Detect which cell encompasses the target text, then output its (x, y) center coordinate. 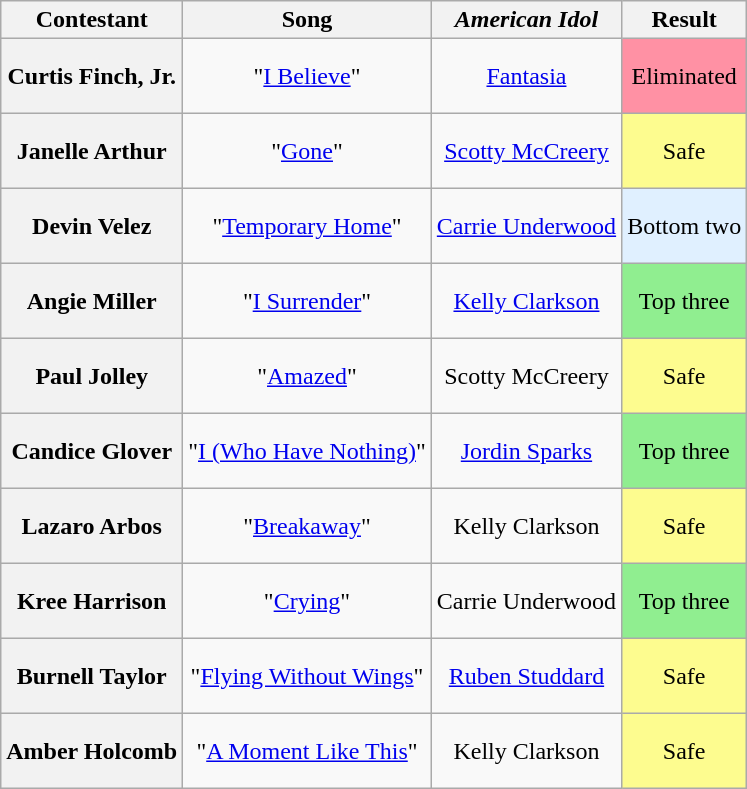
"I Surrender" (308, 302)
"Gone" (308, 152)
"Temporary Home" (308, 226)
Lazaro Arbos (92, 526)
Result (684, 20)
Amber Holcomb (92, 752)
"Amazed" (308, 376)
Candice Glover (92, 452)
"I (Who Have Nothing)" (308, 452)
Ruben Studdard (526, 676)
Paul Jolley (92, 376)
Kree Harrison (92, 602)
Fantasia (526, 76)
Angie Miller (92, 302)
Bottom two (684, 226)
American Idol (526, 20)
Janelle Arthur (92, 152)
Eliminated (684, 76)
Burnell Taylor (92, 676)
"Crying" (308, 602)
Contestant (92, 20)
Jordin Sparks (526, 452)
Curtis Finch, Jr. (92, 76)
Devin Velez (92, 226)
Song (308, 20)
"A Moment Like This" (308, 752)
"Flying Without Wings" (308, 676)
"Breakaway" (308, 526)
"I Believe" (308, 76)
